Scan for the cell matching the given text and deliver its [X, Y] coordinate at center. 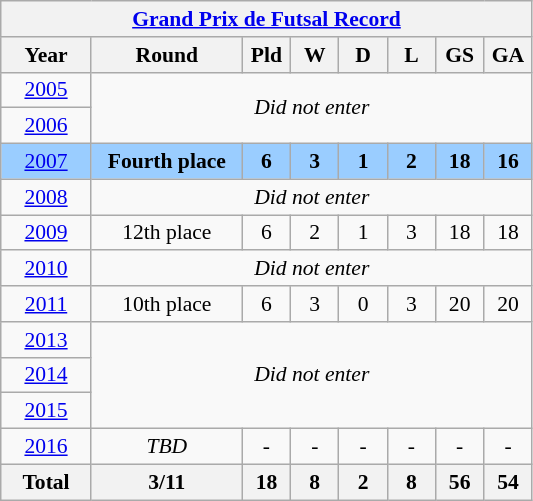
GS [459, 55]
W [315, 55]
2008 [46, 197]
2013 [46, 340]
12th place [166, 233]
2014 [46, 375]
2016 [46, 447]
0 [363, 304]
54 [508, 482]
TBD [166, 447]
2009 [46, 233]
Total [46, 482]
56 [459, 482]
2006 [46, 126]
10th place [166, 304]
Pld [266, 55]
GA [508, 55]
Fourth place [166, 162]
Grand Prix de Futsal Record [266, 19]
2015 [46, 411]
D [363, 55]
Year [46, 55]
3/11 [166, 482]
Round [166, 55]
16 [508, 162]
2011 [46, 304]
2010 [46, 269]
L [411, 55]
2005 [46, 90]
2007 [46, 162]
